For the text-containing cell, return its midpoint in (X, Y) coordinate format. 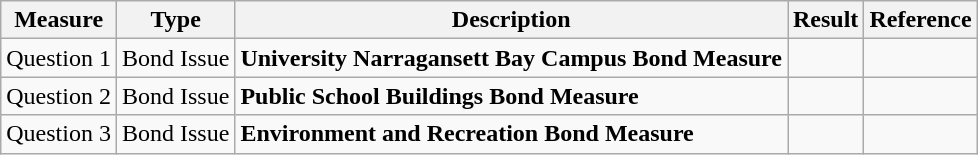
Description (512, 20)
Environment and Recreation Bond Measure (512, 134)
University Narragansett Bay Campus Bond Measure (512, 58)
Reference (920, 20)
Public School Buildings Bond Measure (512, 96)
Type (175, 20)
Question 2 (59, 96)
Measure (59, 20)
Result (826, 20)
Question 3 (59, 134)
Question 1 (59, 58)
